Identify which cell holds the provided text, then report its [X, Y] central coordinate. 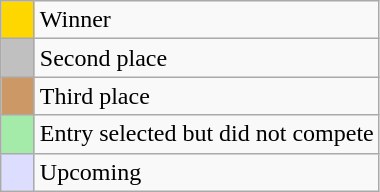
Second place [206, 58]
Winner [206, 20]
Upcoming [206, 172]
Entry selected but did not compete [206, 134]
Third place [206, 96]
